Identify which cell holds the provided text, then report its [X, Y] central coordinate. 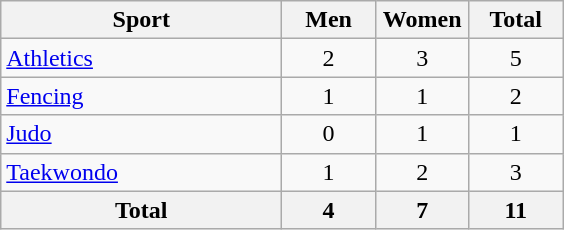
Fencing [142, 96]
Sport [142, 20]
Judo [142, 134]
0 [329, 134]
11 [516, 210]
7 [422, 210]
Women [422, 20]
Men [329, 20]
4 [329, 210]
Athletics [142, 58]
Taekwondo [142, 172]
5 [516, 58]
